Output the (x, y) coordinate of the center of the cell containing the given text.  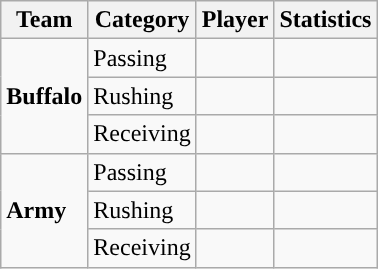
Buffalo (44, 96)
Army (44, 210)
Category (142, 20)
Team (44, 20)
Statistics (326, 20)
Player (235, 20)
